Detect which cell encompasses the target text, then output its (x, y) center coordinate. 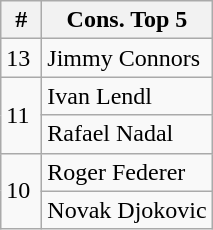
10 (22, 191)
Rafael Nadal (127, 134)
13 (22, 58)
Cons. Top 5 (127, 20)
# (22, 20)
11 (22, 115)
Jimmy Connors (127, 58)
Roger Federer (127, 172)
Novak Djokovic (127, 210)
Ivan Lendl (127, 96)
